For the text-containing cell, return its midpoint in (X, Y) coordinate format. 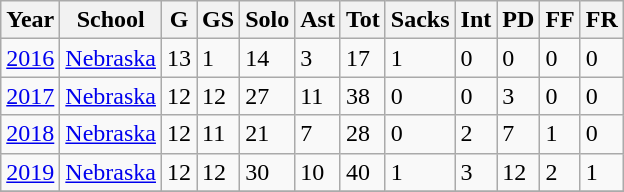
Year (30, 20)
Sacks (420, 20)
21 (268, 134)
G (180, 20)
Ast (318, 20)
2018 (30, 134)
2016 (30, 58)
10 (318, 172)
28 (362, 134)
38 (362, 96)
Tot (362, 20)
40 (362, 172)
30 (268, 172)
FF (560, 20)
Int (476, 20)
GS (218, 20)
Solo (268, 20)
14 (268, 58)
PD (518, 20)
17 (362, 58)
27 (268, 96)
FR (602, 20)
2019 (30, 172)
School (111, 20)
2017 (30, 96)
13 (180, 58)
